Return [X, Y] of the center of cell containing provided text 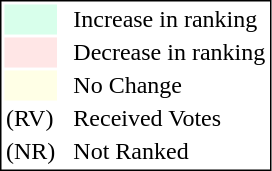
(RV) [30, 119]
Received Votes [170, 119]
(NR) [30, 151]
No Change [170, 85]
Increase in ranking [170, 19]
Decrease in ranking [170, 53]
Not Ranked [170, 151]
